Search for the cell housing the specified text and yield its [x, y] center coordinate. 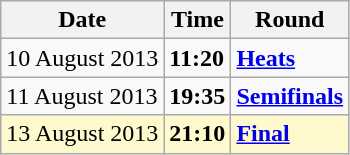
Time [198, 20]
10 August 2013 [82, 58]
Date [82, 20]
11:20 [198, 58]
13 August 2013 [82, 134]
19:35 [198, 96]
Semifinals [290, 96]
21:10 [198, 134]
Round [290, 20]
Final [290, 134]
Heats [290, 58]
11 August 2013 [82, 96]
